For the text-containing cell, return its midpoint in [X, Y] coordinate format. 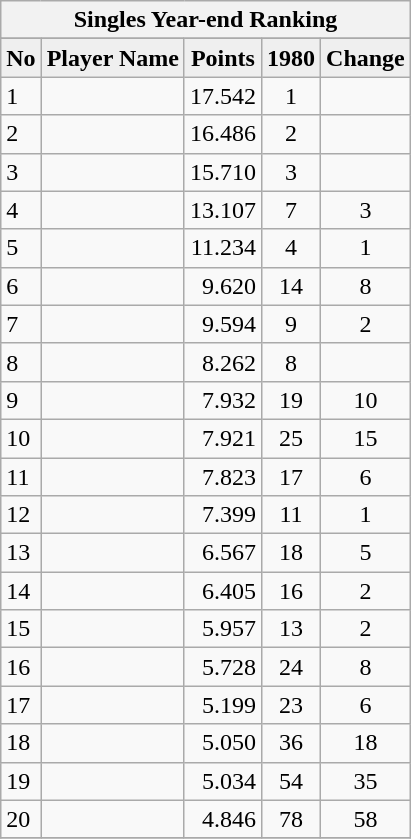
35 [366, 781]
6.567 [222, 553]
13.107 [222, 210]
15.710 [222, 172]
7.399 [222, 515]
16.486 [222, 134]
17.542 [222, 96]
12 [21, 515]
36 [290, 743]
9.594 [222, 324]
1980 [290, 58]
25 [290, 438]
20 [21, 819]
5.050 [222, 743]
24 [290, 667]
4.846 [222, 819]
78 [290, 819]
Change [366, 58]
58 [366, 819]
7.823 [222, 477]
5.957 [222, 629]
5.728 [222, 667]
7.932 [222, 400]
5.034 [222, 781]
6.405 [222, 591]
5.199 [222, 705]
Points [222, 58]
7.921 [222, 438]
8.262 [222, 362]
54 [290, 781]
Singles Year-end Ranking [206, 20]
23 [290, 705]
9.620 [222, 286]
No [21, 58]
Player Name [112, 58]
11.234 [222, 248]
